Provide the (X, Y) coordinate of the cell's center where the given text is located.  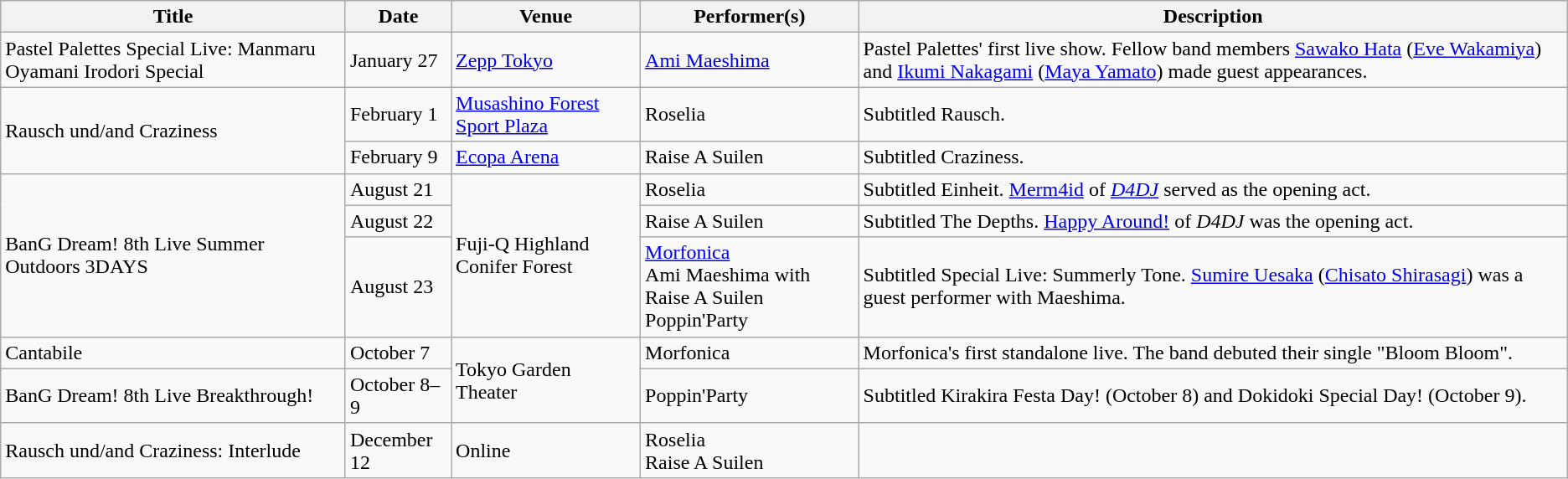
Tokyo Garden Theater (546, 380)
Subtitled Special Live: Summerly Tone. Sumire Uesaka (Chisato Shirasagi) was a guest performer with Maeshima. (1213, 286)
August 22 (398, 221)
Poppin'Party (750, 395)
Ecopa Arena (546, 157)
December 12 (398, 451)
Musashino Forest Sport Plaza (546, 114)
Morfonica (750, 353)
Date (398, 17)
BanG Dream! 8th Live Breakthrough! (173, 395)
MorfonicaAmi Maeshima with Raise A SuilenPoppin'Party (750, 286)
Online (546, 451)
Ami Maeshima (750, 60)
February 1 (398, 114)
Rausch und/and Craziness (173, 131)
Subtitled Einheit. Merm4id of D4DJ served as the opening act. (1213, 189)
Subtitled The Depths. Happy Around! of D4DJ was the opening act. (1213, 221)
Zepp Tokyo (546, 60)
RoseliaRaise A Suilen (750, 451)
Morfonica's first standalone live. The band debuted their single "Bloom Bloom". (1213, 353)
Pastel Palettes' first live show. Fellow band members Sawako Hata (Eve Wakamiya) and Ikumi Nakagami (Maya Yamato) made guest appearances. (1213, 60)
Fuji-Q Highland Conifer Forest (546, 255)
October 8–9 (398, 395)
Title (173, 17)
October 7 (398, 353)
BanG Dream! 8th Live Summer Outdoors 3DAYS (173, 255)
February 9 (398, 157)
Venue (546, 17)
Cantabile (173, 353)
Description (1213, 17)
Pastel Palettes Special Live: Manmaru Oyamani Irodori Special (173, 60)
Performer(s) (750, 17)
August 23 (398, 286)
August 21 (398, 189)
Subtitled Rausch. (1213, 114)
Rausch und/and Craziness: Interlude (173, 451)
January 27 (398, 60)
Subtitled Kirakira Festa Day! (October 8) and Dokidoki Special Day! (October 9). (1213, 395)
Subtitled Craziness. (1213, 157)
